For the text-containing cell, return its midpoint in (x, y) coordinate format. 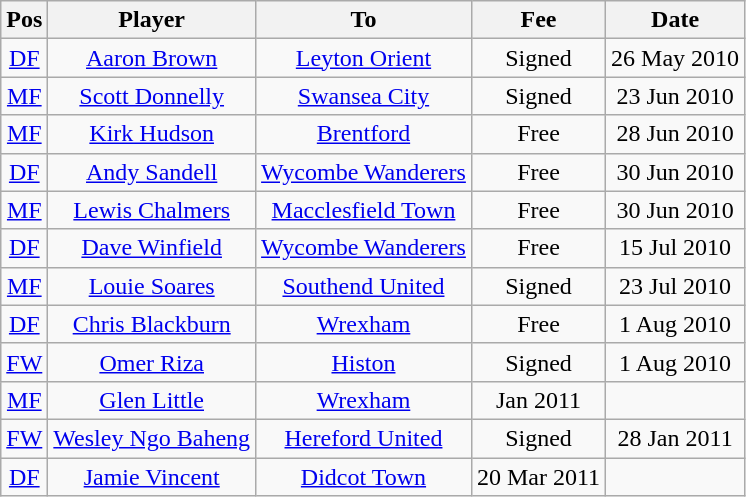
Player (152, 20)
Dave Winfield (152, 248)
Date (676, 20)
Louie Soares (152, 286)
Aaron Brown (152, 58)
Histon (364, 362)
Pos (24, 20)
23 Jul 2010 (676, 286)
Omer Riza (152, 362)
Jan 2011 (538, 400)
26 May 2010 (676, 58)
23 Jun 2010 (676, 96)
28 Jan 2011 (676, 438)
Kirk Hudson (152, 134)
To (364, 20)
Glen Little (152, 400)
28 Jun 2010 (676, 134)
Swansea City (364, 96)
Chris Blackburn (152, 324)
Didcot Town (364, 477)
Brentford (364, 134)
Southend United (364, 286)
Macclesfield Town (364, 210)
Lewis Chalmers (152, 210)
Jamie Vincent (152, 477)
20 Mar 2011 (538, 477)
Andy Sandell (152, 172)
Leyton Orient (364, 58)
Hereford United (364, 438)
Wesley Ngo Baheng (152, 438)
15 Jul 2010 (676, 248)
Scott Donnelly (152, 96)
Fee (538, 20)
